Find where the given text appears and provide that cell's center as (x, y) coordinate. 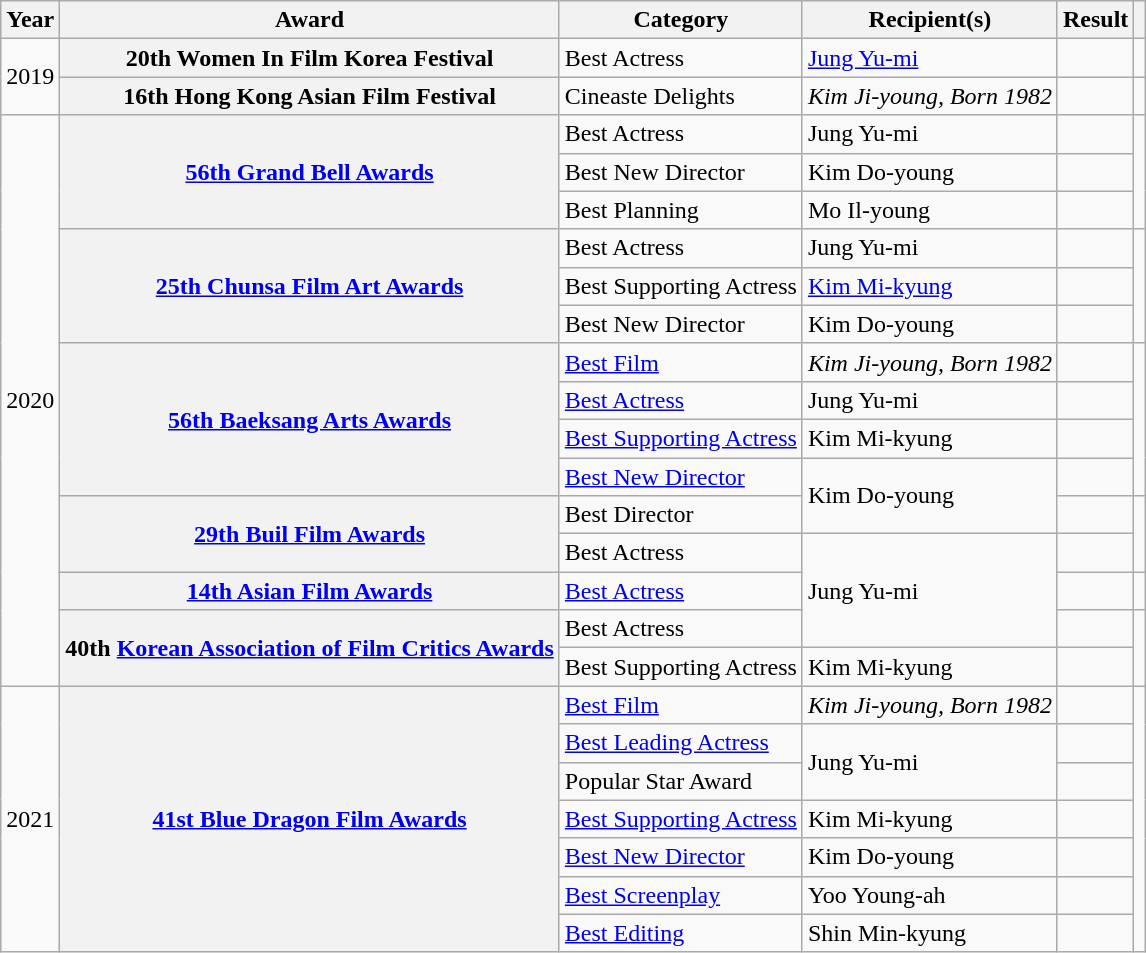
Best Planning (680, 210)
56th Grand Bell Awards (310, 172)
41st Blue Dragon Film Awards (310, 819)
Mo Il-young (930, 210)
56th Baeksang Arts Awards (310, 419)
Popular Star Award (680, 781)
Shin Min-kyung (930, 933)
16th Hong Kong Asian Film Festival (310, 96)
Best Screenplay (680, 895)
40th Korean Association of Film Critics Awards (310, 648)
Yoo Young-ah (930, 895)
2021 (30, 819)
20th Women In Film Korea Festival (310, 58)
Year (30, 20)
29th Buil Film Awards (310, 534)
Award (310, 20)
Result (1095, 20)
Recipient(s) (930, 20)
2019 (30, 77)
Best Director (680, 515)
Category (680, 20)
25th Chunsa Film Art Awards (310, 286)
2020 (30, 400)
Best Editing (680, 933)
Cineaste Delights (680, 96)
14th Asian Film Awards (310, 591)
Best Leading Actress (680, 743)
